Provide the (x, y) coordinate of the cell's center where the given text is located.  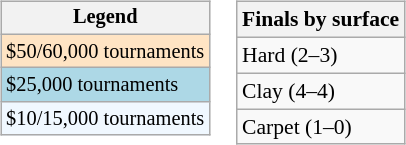
Hard (2–3) (320, 55)
Finals by surface (320, 20)
Clay (4–4) (320, 91)
Legend (105, 18)
$10/15,000 tournaments (105, 119)
Carpet (1–0) (320, 127)
$25,000 tournaments (105, 85)
$50/60,000 tournaments (105, 51)
